Detect which cell encompasses the target text, then output its [x, y] center coordinate. 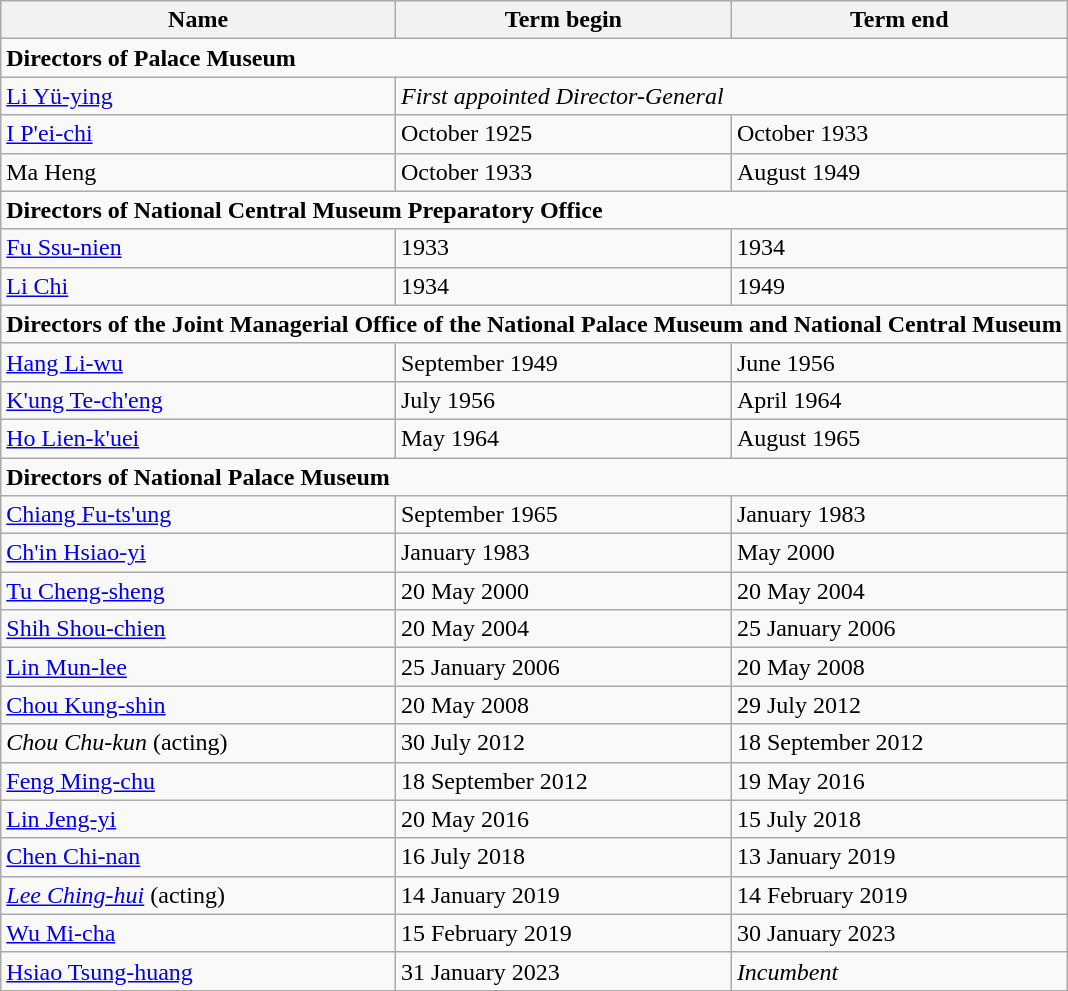
Chiang Fu-ts'ung [198, 515]
August 1949 [899, 172]
1933 [563, 248]
31 January 2023 [563, 971]
16 July 2018 [563, 857]
Hsiao Tsung-huang [198, 971]
29 July 2012 [899, 705]
April 1964 [899, 400]
Chou Chu-kun (acting) [198, 743]
Shih Shou-chien [198, 629]
Ho Lien-k'uei [198, 438]
First appointed Director-General [731, 96]
15 February 2019 [563, 933]
Tu Cheng-sheng [198, 591]
Name [198, 20]
Lee Ching-hui (acting) [198, 895]
19 May 2016 [899, 781]
30 July 2012 [563, 743]
Fu Ssu-nien [198, 248]
Directors of National Palace Museum [534, 477]
Term end [899, 20]
15 July 2018 [899, 819]
September 1965 [563, 515]
Lin Mun-lee [198, 667]
30 January 2023 [899, 933]
Chen Chi-nan [198, 857]
Ma Heng [198, 172]
May 2000 [899, 553]
August 1965 [899, 438]
Lin Jeng-yi [198, 819]
Directors of National Central Museum Preparatory Office [534, 210]
Directors of the Joint Managerial Office of the National Palace Museum and National Central Museum [534, 324]
September 1949 [563, 362]
Incumbent [899, 971]
Wu Mi-cha [198, 933]
14 February 2019 [899, 895]
20 May 2000 [563, 591]
I P'ei-chi [198, 134]
13 January 2019 [899, 857]
Feng Ming-chu [198, 781]
Term begin [563, 20]
20 May 2016 [563, 819]
Chou Kung-shin [198, 705]
K'ung Te-ch'eng [198, 400]
October 1925 [563, 134]
June 1956 [899, 362]
1949 [899, 286]
May 1964 [563, 438]
July 1956 [563, 400]
Ch'in Hsiao-yi [198, 553]
Directors of Palace Museum [534, 58]
14 January 2019 [563, 895]
Li Yü-ying [198, 96]
Li Chi [198, 286]
Hang Li-wu [198, 362]
